Determine the (x, y) coordinate at the center of the cell enclosing the given text.  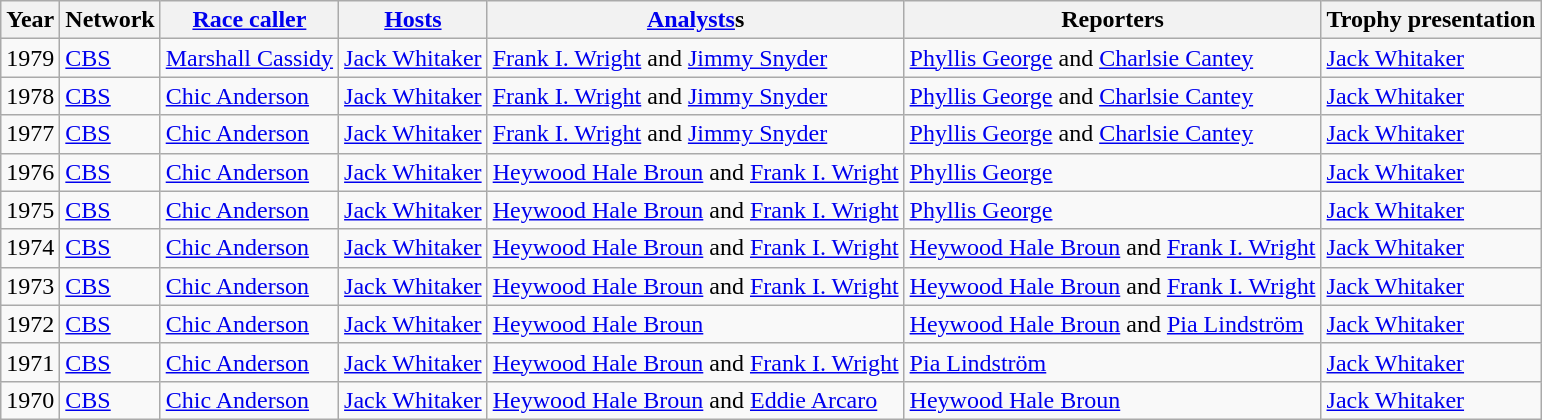
1977 (30, 134)
1971 (30, 362)
Year (30, 20)
1978 (30, 96)
Network (110, 20)
Analystss (696, 20)
Pia Lindström (1112, 362)
1976 (30, 172)
Hosts (414, 20)
Race caller (249, 20)
1970 (30, 400)
1974 (30, 248)
Heywood Hale Broun and Eddie Arcaro (696, 400)
Heywood Hale Broun and Pia Lindström (1112, 324)
Trophy presentation (1431, 20)
1972 (30, 324)
Marshall Cassidy (249, 58)
1973 (30, 286)
1979 (30, 58)
Reporters (1112, 20)
1975 (30, 210)
